From the cell containing the given text, extract its center point as [x, y] coordinate. 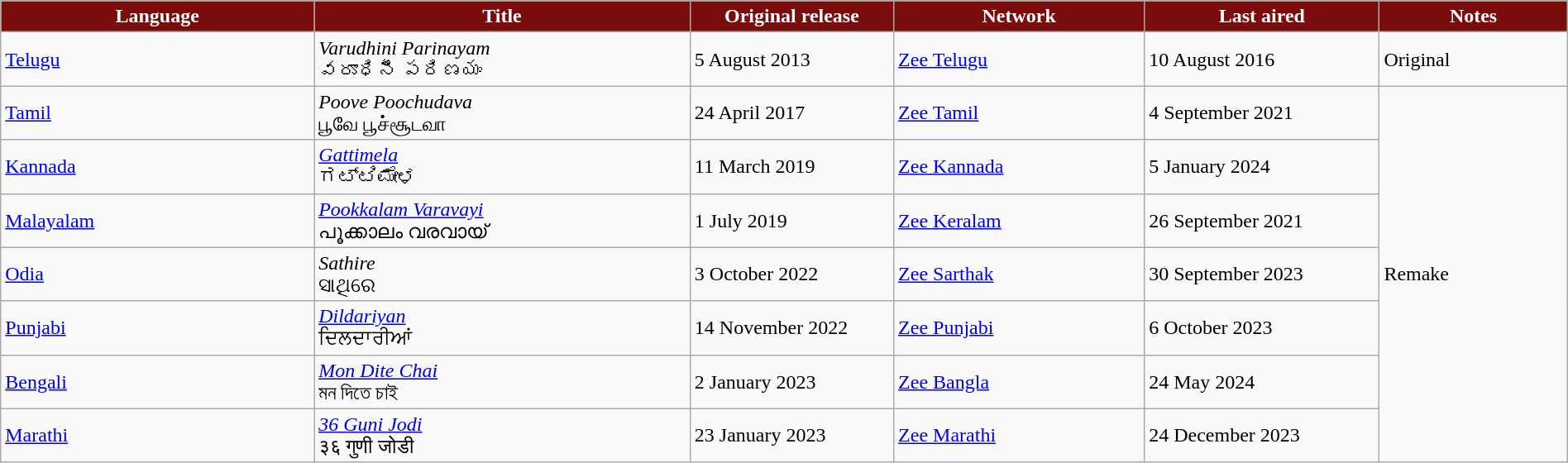
10 August 2016 [1262, 60]
Punjabi [157, 327]
11 March 2019 [791, 167]
Kannada [157, 167]
Poove Poochudava பூவே பூச்சூடவா [503, 112]
Zee Telugu [1019, 60]
24 April 2017 [791, 112]
Pookkalam Varavayi പൂക്കാലം വരവായ് [503, 220]
Odia [157, 274]
6 October 2023 [1262, 327]
Zee Keralam [1019, 220]
Telugu [157, 60]
Marathi [157, 435]
5 August 2013 [791, 60]
Tamil [157, 112]
4 September 2021 [1262, 112]
Zee Punjabi [1019, 327]
Network [1019, 17]
Original [1474, 60]
Zee Sarthak [1019, 274]
Sathire ସାଥିରେ [503, 274]
36 Guni Jodi ३६ गुणी जोडी [503, 435]
Bengali [157, 382]
2 January 2023 [791, 382]
Remake [1474, 274]
30 September 2023 [1262, 274]
Gattimela ಗಟ್ಟಿಮೇಳ [503, 167]
Original release [791, 17]
Zee Bangla [1019, 382]
Zee Kannada [1019, 167]
Last aired [1262, 17]
Zee Marathi [1019, 435]
Mon Dite Chai মন দিতে চাই [503, 382]
23 January 2023 [791, 435]
24 December 2023 [1262, 435]
3 October 2022 [791, 274]
Language [157, 17]
26 September 2021 [1262, 220]
Varudhini Parinayam వరూధినీ పరిణయం [503, 60]
14 November 2022 [791, 327]
Zee Tamil [1019, 112]
Dildariyan ਦਿਲਦਾਰੀਆਂ [503, 327]
Notes [1474, 17]
24 May 2024 [1262, 382]
Malayalam [157, 220]
1 July 2019 [791, 220]
Title [503, 17]
5 January 2024 [1262, 167]
